From the cell containing the given text, extract its center point as [x, y] coordinate. 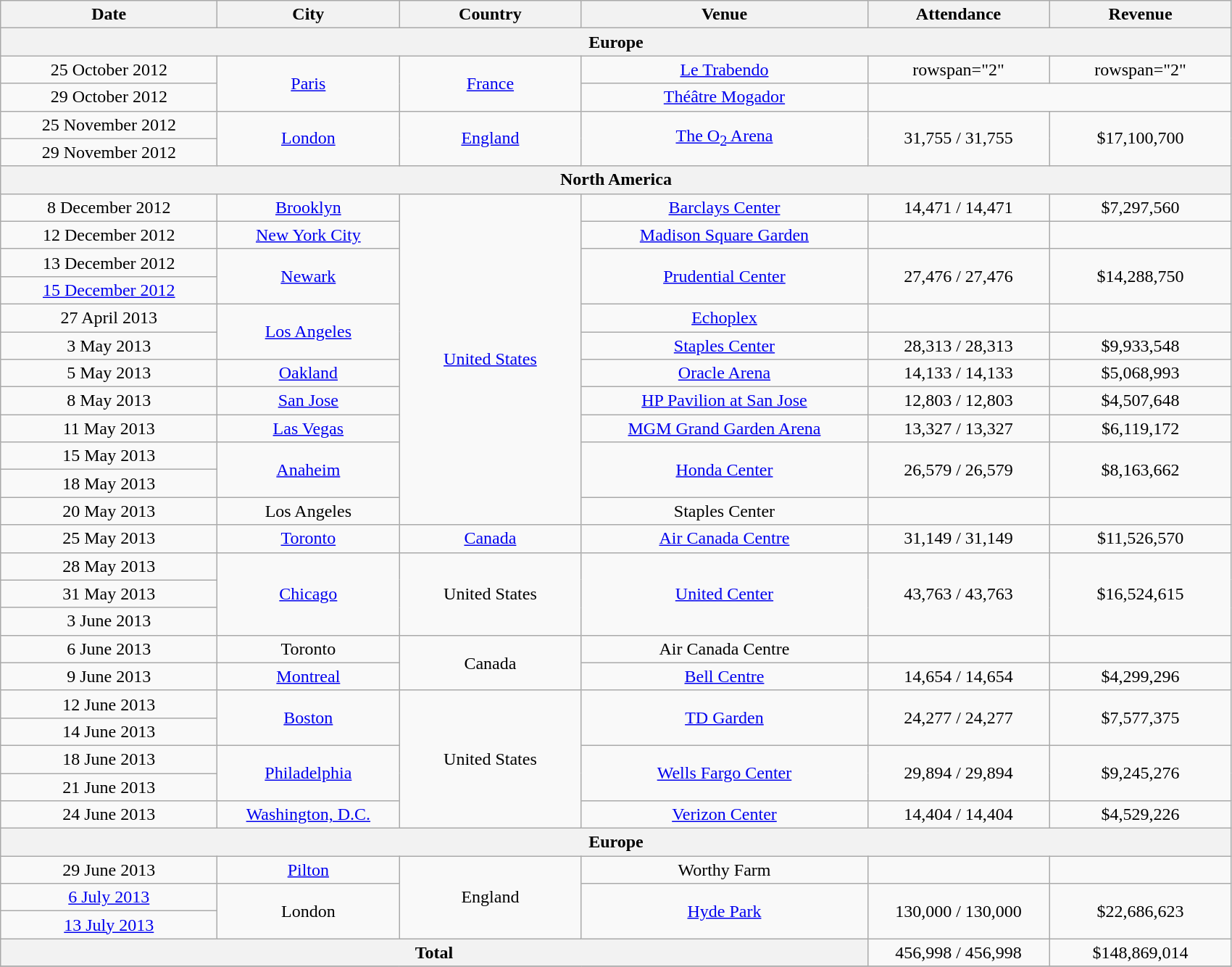
$9,245,276 [1141, 773]
$17,100,700 [1141, 138]
Brooklyn [309, 207]
24 June 2013 [109, 815]
$22,686,623 [1141, 911]
31 May 2013 [109, 594]
6 July 2013 [109, 897]
Chicago [309, 594]
Barclays Center [725, 207]
Le Trabendo [725, 70]
14,133 / 14,133 [958, 373]
Echoplex [725, 318]
Paris [309, 83]
Newark [309, 276]
6 June 2013 [109, 649]
Revenue [1141, 14]
12 June 2013 [109, 704]
14 June 2013 [109, 731]
25 May 2013 [109, 539]
26,579 / 26,579 [958, 470]
Madison Square Garden [725, 235]
The O2 Arena [725, 138]
18 May 2013 [109, 483]
13,327 / 13,327 [958, 428]
15 December 2012 [109, 290]
Total [434, 953]
Théâtre Mogador [725, 97]
$16,524,615 [1141, 594]
14,471 / 14,471 [958, 207]
New York City [309, 235]
14,404 / 14,404 [958, 815]
Oakland [309, 373]
25 November 2012 [109, 125]
12,803 / 12,803 [958, 401]
18 June 2013 [109, 759]
29 November 2012 [109, 152]
12 December 2012 [109, 235]
3 June 2013 [109, 621]
Honda Center [725, 470]
130,000 / 130,000 [958, 911]
Worthy Farm [725, 870]
$4,529,226 [1141, 815]
$11,526,570 [1141, 539]
TD Garden [725, 718]
Bell Centre [725, 676]
$4,507,648 [1141, 401]
28 May 2013 [109, 566]
24,277 / 24,277 [958, 718]
$9,933,548 [1141, 346]
Pilton [309, 870]
29 June 2013 [109, 870]
Wells Fargo Center [725, 773]
$7,577,375 [1141, 718]
29,894 / 29,894 [958, 773]
15 May 2013 [109, 456]
13 December 2012 [109, 262]
Hyde Park [725, 911]
20 May 2013 [109, 511]
13 July 2013 [109, 925]
Philadelphia [309, 773]
San Jose [309, 401]
27 April 2013 [109, 318]
MGM Grand Garden Arena [725, 428]
$5,068,993 [1141, 373]
Date [109, 14]
United Center [725, 594]
Anaheim [309, 470]
Venue [725, 14]
28,313 / 28,313 [958, 346]
43,763 / 43,763 [958, 594]
21 June 2013 [109, 787]
5 May 2013 [109, 373]
$14,288,750 [1141, 276]
Country [490, 14]
$148,869,014 [1141, 953]
9 June 2013 [109, 676]
31,755 / 31,755 [958, 138]
Oracle Arena [725, 373]
Prudential Center [725, 276]
$4,299,296 [1141, 676]
City [309, 14]
3 May 2013 [109, 346]
Las Vegas [309, 428]
$8,163,662 [1141, 470]
8 December 2012 [109, 207]
11 May 2013 [109, 428]
8 May 2013 [109, 401]
Verizon Center [725, 815]
25 October 2012 [109, 70]
Boston [309, 718]
27,476 / 27,476 [958, 276]
$7,297,560 [1141, 207]
Attendance [958, 14]
HP Pavilion at San Jose [725, 401]
Washington, D.C. [309, 815]
14,654 / 14,654 [958, 676]
$6,119,172 [1141, 428]
31,149 / 31,149 [958, 539]
456,998 / 456,998 [958, 953]
France [490, 83]
Montreal [309, 676]
29 October 2012 [109, 97]
North America [616, 180]
